Search for the cell housing the specified text and yield its (X, Y) center coordinate. 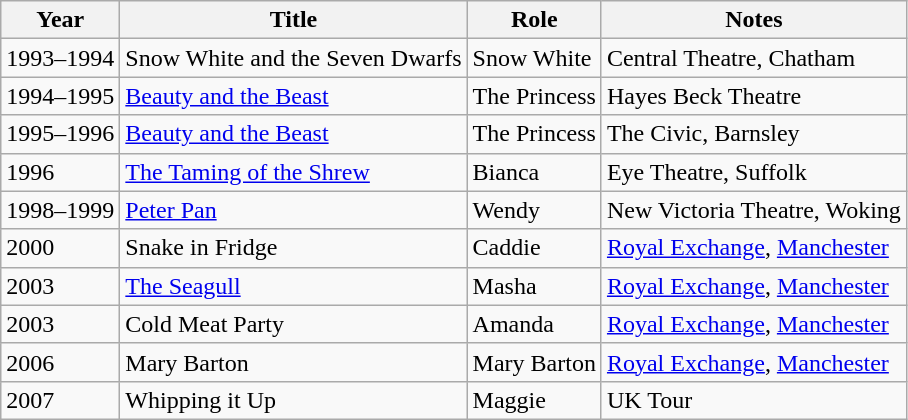
Masha (534, 286)
New Victoria Theatre, Woking (754, 210)
2006 (60, 362)
Snake in Fridge (294, 248)
Central Theatre, Chatham (754, 58)
Bianca (534, 172)
Notes (754, 20)
Snow White and the Seven Dwarfs (294, 58)
Snow White (534, 58)
Hayes Beck Theatre (754, 96)
Maggie (534, 400)
The Taming of the Shrew (294, 172)
1994–1995 (60, 96)
2000 (60, 248)
The Civic, Barnsley (754, 134)
Role (534, 20)
Peter Pan (294, 210)
Caddie (534, 248)
1995–1996 (60, 134)
1998–1999 (60, 210)
Whipping it Up (294, 400)
Wendy (534, 210)
Cold Meat Party (294, 324)
1993–1994 (60, 58)
Title (294, 20)
UK Tour (754, 400)
Eye Theatre, Suffolk (754, 172)
Year (60, 20)
The Seagull (294, 286)
Amanda (534, 324)
1996 (60, 172)
2007 (60, 400)
